Provide the (X, Y) coordinate of the cell's center where the given text is located.  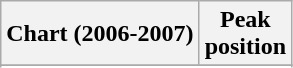
Peakposition (245, 34)
Chart (2006-2007) (100, 34)
